Provide the (X, Y) coordinate of the cell's center where the given text is located.  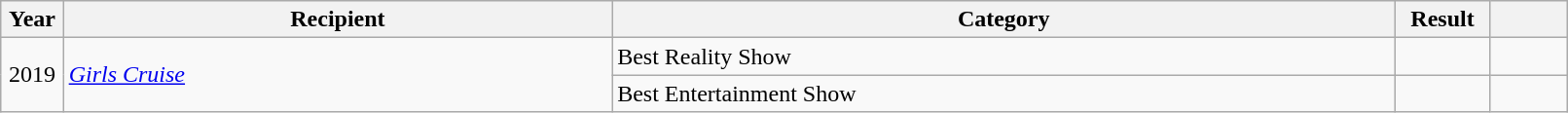
Year (32, 19)
2019 (32, 75)
Result (1442, 19)
Best Entertainment Show (1004, 94)
Girls Cruise (338, 75)
Category (1004, 19)
Recipient (338, 19)
Best Reality Show (1004, 56)
